Provide the (x, y) coordinate of the cell's center where the given text is located.  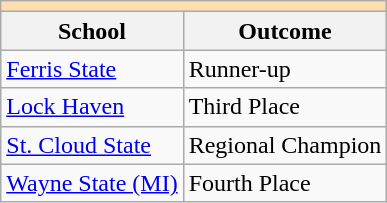
Lock Haven (92, 107)
School (92, 31)
Outcome (285, 31)
Runner-up (285, 69)
Wayne State (MI) (92, 183)
Third Place (285, 107)
Fourth Place (285, 183)
Regional Champion (285, 145)
St. Cloud State (92, 145)
Ferris State (92, 69)
